Return the (x, y) coordinate for the center point of the cell that contains the specified text.  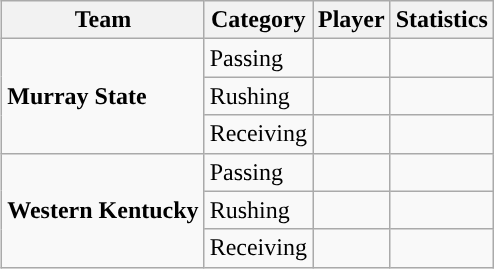
Murray State (103, 96)
Player (351, 20)
Statistics (442, 20)
Team (103, 20)
Western Kentucky (103, 210)
Category (258, 20)
